Determine the [X, Y] coordinate at the center of the cell enclosing the given text.  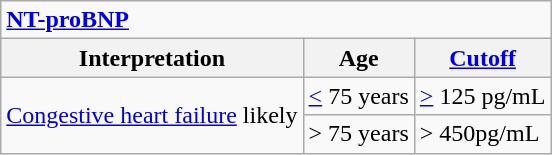
Cutoff [482, 58]
< 75 years [358, 96]
> 450pg/mL [482, 134]
> 125 pg/mL [482, 96]
Age [358, 58]
> 75 years [358, 134]
Interpretation [152, 58]
NT-proBNP [276, 20]
Congestive heart failure likely [152, 115]
